Pinpoint the cell where the given text exists, returning its [X, Y] midpoint coordinate. 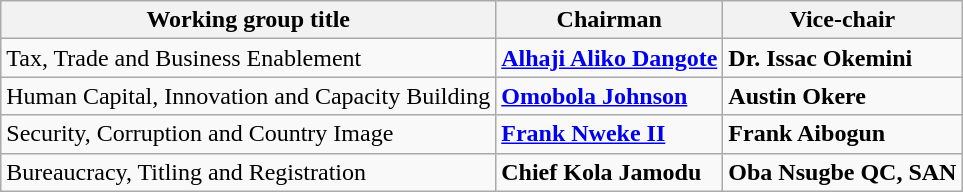
Bureaucracy, Titling and Registration [248, 172]
Oba Nsugbe QC, SAN [842, 172]
Tax, Trade and Business Enablement [248, 58]
Security, Corruption and Country Image [248, 134]
Frank Aibogun [842, 134]
Omobola Johnson [610, 96]
Dr. Issac Okemini [842, 58]
Human Capital, Innovation and Capacity Building [248, 96]
Chairman [610, 20]
Alhaji Aliko Dangote [610, 58]
Working group title [248, 20]
Vice-chair [842, 20]
Austin Okere [842, 96]
Chief Kola Jamodu [610, 172]
Frank Nweke II [610, 134]
